Provide the (X, Y) coordinate of the cell's center where the given text is located.  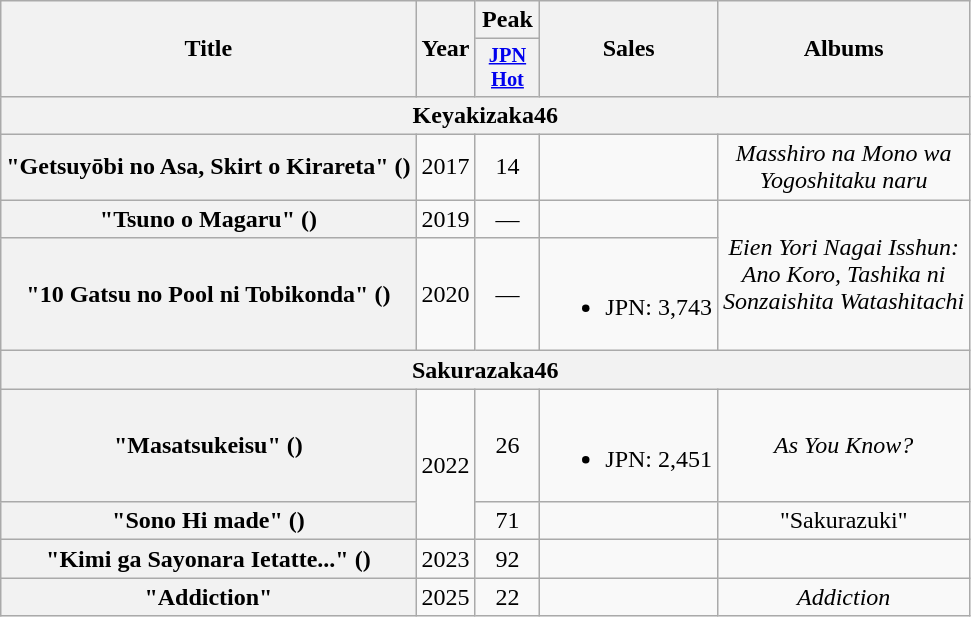
Title (208, 49)
"10 Gatsu no Pool ni Tobikonda" () (208, 294)
JPN: 2,451 (629, 446)
92 (508, 559)
14 (508, 168)
Peak (508, 20)
22 (508, 597)
JPN: 3,743 (629, 294)
Masshiro na Mono waYogoshitaku naru (844, 168)
"Sono Hi made" () (208, 521)
"Addiction" (208, 597)
2023 (446, 559)
"Kimi ga Sayonara Ietatte..." () (208, 559)
26 (508, 446)
2020 (446, 294)
JPNHot (508, 68)
2022 (446, 464)
"Sakurazuki" (844, 521)
Sakurazaka46 (486, 370)
Keyakizaka46 (486, 115)
Albums (844, 49)
Eien Yori Nagai Isshun:Ano Koro, Tashika niSonzaishita Watashitachi (844, 276)
As You Know? (844, 446)
Year (446, 49)
71 (508, 521)
"Getsuyōbi no Asa, Skirt o Kirareta" () (208, 168)
2019 (446, 219)
2025 (446, 597)
Sales (629, 49)
"Masatsukeisu" () (208, 446)
Addiction (844, 597)
"Tsuno o Magaru" () (208, 219)
2017 (446, 168)
